Pinpoint the cell where the given text exists, returning its (x, y) midpoint coordinate. 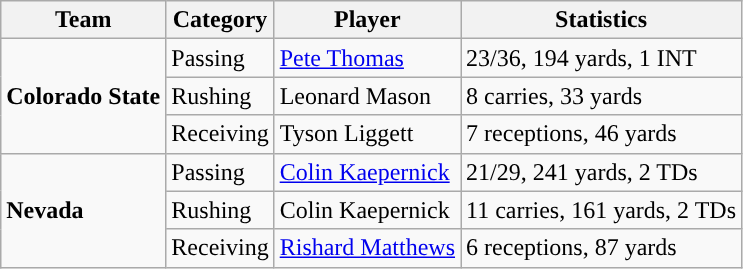
8 carries, 33 yards (602, 96)
Category (220, 20)
6 receptions, 87 yards (602, 248)
Statistics (602, 20)
Nevada (84, 210)
Pete Thomas (367, 58)
7 receptions, 46 yards (602, 134)
11 carries, 161 yards, 2 TDs (602, 210)
21/29, 241 yards, 2 TDs (602, 172)
Rishard Matthews (367, 248)
Leonard Mason (367, 96)
23/36, 194 yards, 1 INT (602, 58)
Player (367, 20)
Tyson Liggett (367, 134)
Team (84, 20)
Colorado State (84, 96)
